For the text-containing cell, return its midpoint in (X, Y) coordinate format. 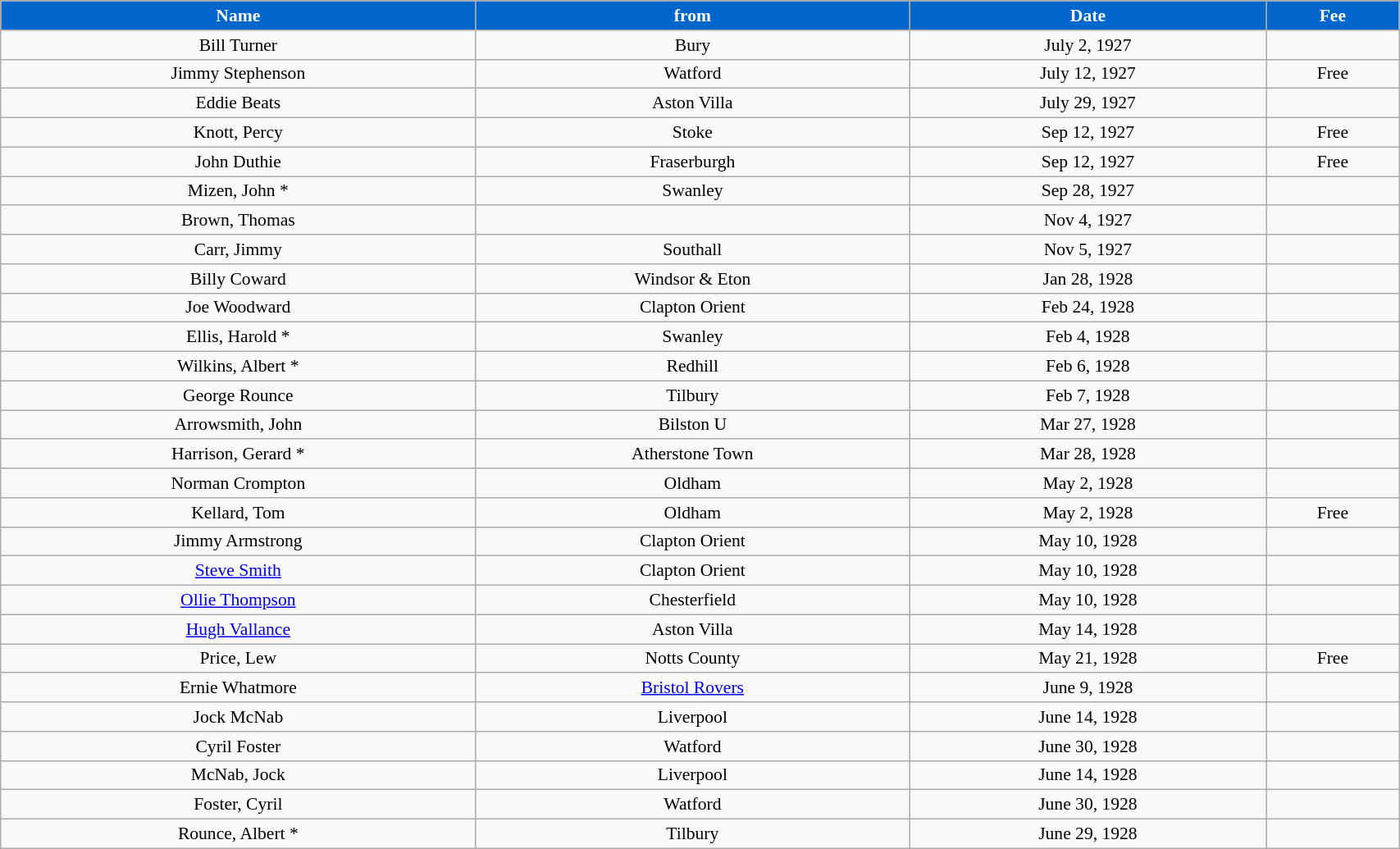
George Rounce (238, 395)
Steve Smith (238, 571)
Atherstone Town (692, 454)
May 14, 1928 (1088, 629)
Norman Crompton (238, 483)
Feb 6, 1928 (1088, 367)
Feb 7, 1928 (1088, 395)
Harrison, Gerard * (238, 454)
Bill Turner (238, 45)
Ollie Thompson (238, 600)
June 29, 1928 (1088, 834)
Jimmy Stephenson (238, 74)
Cyril Foster (238, 746)
Mar 28, 1928 (1088, 454)
Foster, Cyril (238, 805)
Bilston U (692, 425)
Carr, Jimmy (238, 249)
McNab, Jock (238, 775)
Nov 5, 1927 (1088, 249)
Billy Coward (238, 279)
Kellard, Tom (238, 513)
Joe Woodward (238, 308)
Fraserburgh (692, 162)
Mizen, John * (238, 191)
John Duthie (238, 162)
Mar 27, 1928 (1088, 425)
from (692, 16)
July 2, 1927 (1088, 45)
Wilkins, Albert * (238, 367)
Southall (692, 249)
Ernie Whatmore (238, 688)
Price, Lew (238, 659)
July 12, 1927 (1088, 74)
Redhill (692, 367)
Bury (692, 45)
Sep 28, 1927 (1088, 191)
Feb 4, 1928 (1088, 337)
Jock McNab (238, 717)
Notts County (692, 659)
Eddie Beats (238, 103)
May 21, 1928 (1088, 659)
Chesterfield (692, 600)
Nov 4, 1927 (1088, 221)
Stoke (692, 133)
Knott, Percy (238, 133)
Arrowsmith, John (238, 425)
Date (1088, 16)
Name (238, 16)
Windsor & Eton (692, 279)
Brown, Thomas (238, 221)
Feb 24, 1928 (1088, 308)
Rounce, Albert * (238, 834)
July 29, 1927 (1088, 103)
Bristol Rovers (692, 688)
June 9, 1928 (1088, 688)
Ellis, Harold * (238, 337)
Jimmy Armstrong (238, 541)
Fee (1333, 16)
Hugh Vallance (238, 629)
Jan 28, 1928 (1088, 279)
